Scan for the cell matching the given text and deliver its (x, y) coordinate at center. 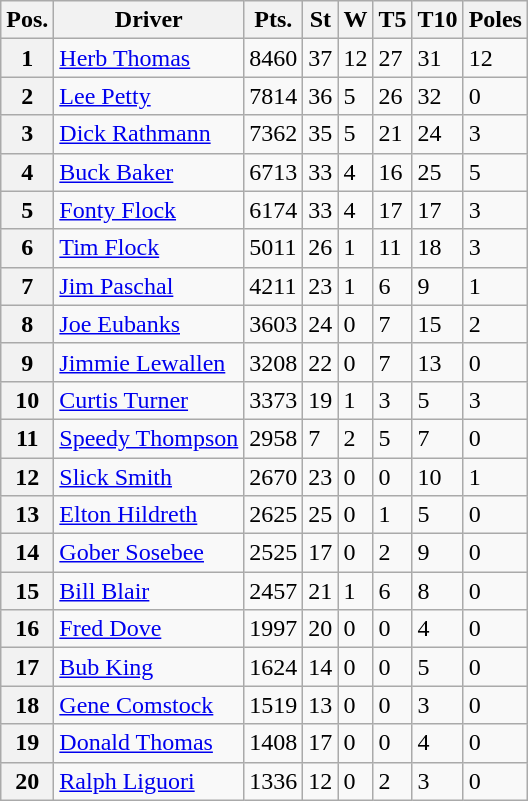
T5 (392, 20)
6174 (274, 210)
Speedy Thompson (149, 438)
1336 (274, 781)
Curtis Turner (149, 400)
Fonty Flock (149, 210)
Driver (149, 20)
Tim Flock (149, 248)
W (356, 20)
8460 (274, 58)
Elton Hildreth (149, 515)
Pts. (274, 20)
1997 (274, 629)
Gene Comstock (149, 705)
2525 (274, 553)
T10 (438, 20)
Herb Thomas (149, 58)
1624 (274, 667)
35 (320, 134)
3208 (274, 362)
Slick Smith (149, 477)
Poles (495, 20)
6713 (274, 172)
Bill Blair (149, 591)
Lee Petty (149, 96)
Jim Paschal (149, 286)
37 (320, 58)
2670 (274, 477)
1408 (274, 743)
Donald Thomas (149, 743)
Jimmie Lewallen (149, 362)
Bub King (149, 667)
Gober Sosebee (149, 553)
Dick Rathmann (149, 134)
4211 (274, 286)
3603 (274, 324)
St (320, 20)
1519 (274, 705)
7362 (274, 134)
2958 (274, 438)
Fred Dove (149, 629)
2457 (274, 591)
Ralph Liguori (149, 781)
32 (438, 96)
3373 (274, 400)
Buck Baker (149, 172)
36 (320, 96)
27 (392, 58)
31 (438, 58)
Joe Eubanks (149, 324)
2625 (274, 515)
22 (320, 362)
Pos. (28, 20)
5011 (274, 248)
7814 (274, 96)
